Extract the (x, y) coordinate from the center of the cell holding the provided text.  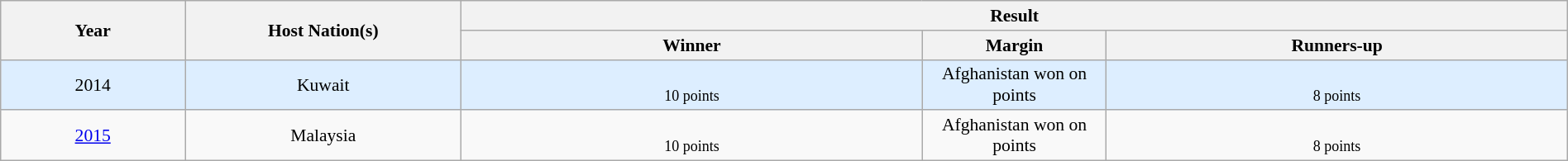
Malaysia (323, 135)
Host Nation(s) (323, 30)
2015 (93, 135)
2014 (93, 84)
Year (93, 30)
Runners-up (1336, 45)
Margin (1014, 45)
Winner (691, 45)
Result (1014, 16)
Kuwait (323, 84)
